Output the [X, Y] coordinate of the center of the cell containing the given text.  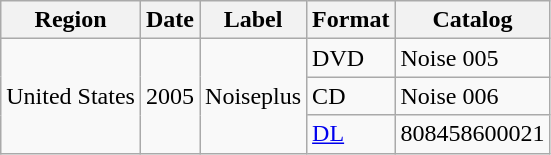
Region [71, 20]
Format [351, 20]
Catalog [472, 20]
United States [71, 96]
Noise 005 [472, 58]
Noiseplus [254, 96]
DVD [351, 58]
2005 [170, 96]
DL [351, 134]
Label [254, 20]
Date [170, 20]
CD [351, 96]
Noise 006 [472, 96]
808458600021 [472, 134]
